Provide the [x, y] coordinate of the cell's center where the given text is located.  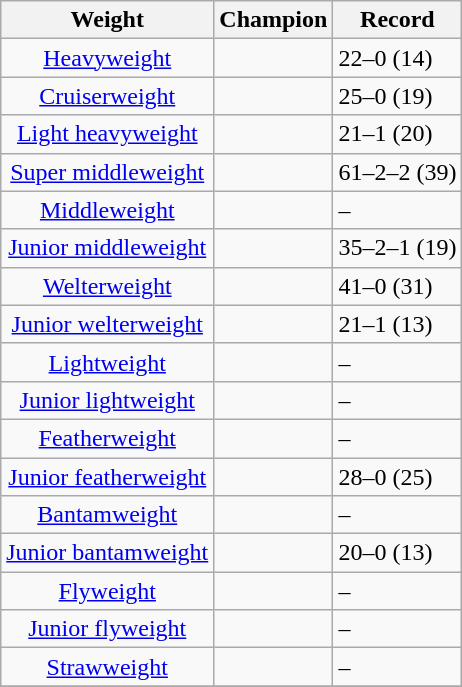
Junior middleweight [108, 248]
Cruiserweight [108, 96]
Junior bantamweight [108, 553]
Welterweight [108, 286]
21–1 (13) [398, 324]
22–0 (14) [398, 58]
Featherweight [108, 438]
41–0 (31) [398, 286]
21–1 (20) [398, 134]
Light heavyweight [108, 134]
Record [398, 20]
Weight [108, 20]
Lightweight [108, 362]
Junior lightweight [108, 400]
28–0 (25) [398, 477]
Flyweight [108, 591]
Heavyweight [108, 58]
Junior flyweight [108, 629]
Junior featherweight [108, 477]
Strawweight [108, 667]
Bantamweight [108, 515]
61–2–2 (39) [398, 172]
Junior welterweight [108, 324]
20–0 (13) [398, 553]
Champion [274, 20]
Middleweight [108, 210]
25–0 (19) [398, 96]
35–2–1 (19) [398, 248]
Super middleweight [108, 172]
